From the cell containing the given text, extract its center point as (x, y) coordinate. 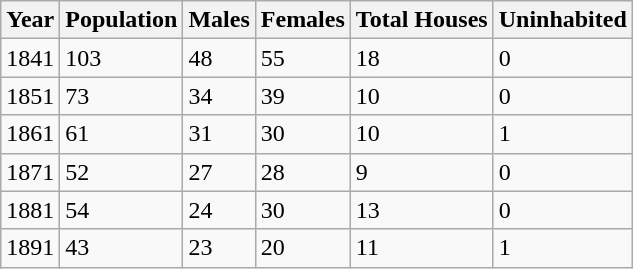
1851 (30, 96)
Females (302, 20)
61 (122, 134)
20 (302, 248)
Year (30, 20)
52 (122, 172)
1841 (30, 58)
1881 (30, 210)
Uninhabited (562, 20)
13 (422, 210)
9 (422, 172)
Total Houses (422, 20)
23 (219, 248)
54 (122, 210)
Males (219, 20)
27 (219, 172)
34 (219, 96)
31 (219, 134)
103 (122, 58)
1861 (30, 134)
43 (122, 248)
1891 (30, 248)
11 (422, 248)
1871 (30, 172)
18 (422, 58)
48 (219, 58)
28 (302, 172)
24 (219, 210)
73 (122, 96)
Population (122, 20)
39 (302, 96)
55 (302, 58)
